Pinpoint the cell where the given text exists, returning its [x, y] midpoint coordinate. 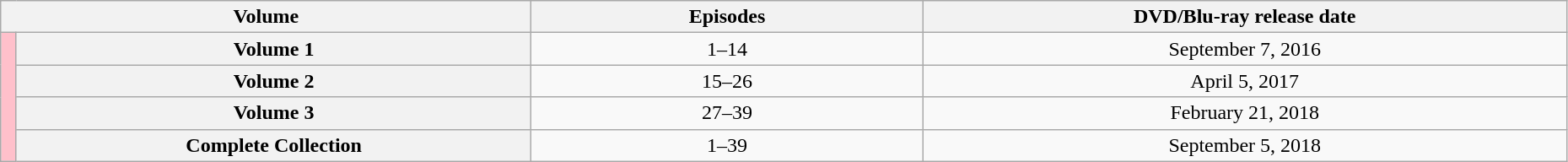
Episodes [727, 17]
September 5, 2018 [1245, 145]
27–39 [727, 113]
1–14 [727, 49]
Complete Collection [273, 145]
September 7, 2016 [1245, 49]
1–39 [727, 145]
DVD/Blu-ray release date [1245, 17]
15–26 [727, 81]
Volume 2 [273, 81]
Volume 3 [273, 113]
Volume 1 [273, 49]
February 21, 2018 [1245, 113]
Volume [267, 17]
April 5, 2017 [1245, 81]
